From the cell containing the given text, extract its center point as (x, y) coordinate. 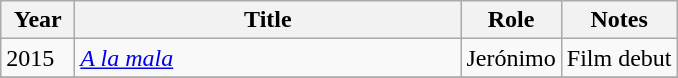
Jerónimo (511, 58)
Notes (619, 20)
2015 (38, 58)
Year (38, 20)
Role (511, 20)
A la mala (268, 58)
Film debut (619, 58)
Title (268, 20)
